Scan for the cell matching the given text and deliver its (x, y) coordinate at center. 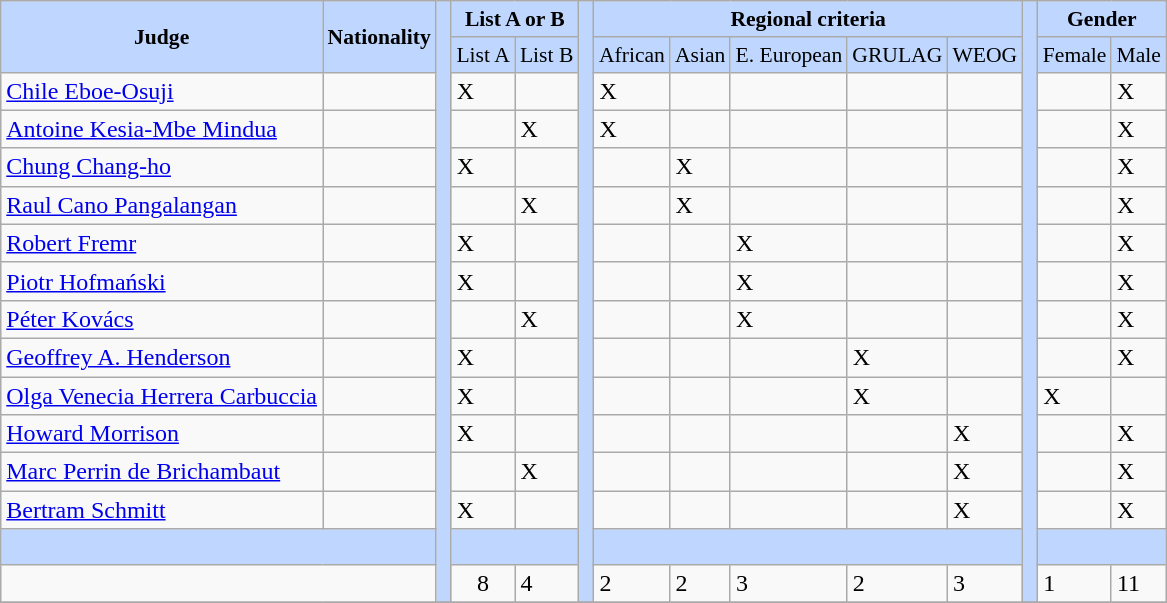
Antoine Kesia-Mbe Mindua (162, 129)
Howard Morrison (162, 434)
Regional criteria (808, 19)
Nationality (380, 36)
Asian (700, 54)
8 (483, 583)
Olga Venecia Herrera Carbuccia (162, 395)
Female (1075, 54)
4 (547, 583)
Chile Eboe-Osuji (162, 91)
WEOG (984, 54)
Judge (162, 36)
Male (1138, 54)
Piotr Hofmański (162, 281)
List B (547, 54)
List A (483, 54)
1 (1075, 583)
Bertram Schmitt (162, 510)
Geoffrey A. Henderson (162, 357)
Robert Fremr (162, 243)
E. European (788, 54)
Marc Perrin de Brichambaut (162, 472)
GRULAG (897, 54)
11 (1138, 583)
African (632, 54)
Chung Chang-ho (162, 167)
Péter Kovács (162, 319)
List A or B (514, 19)
Gender (1102, 19)
Raul Cano Pangalangan (162, 205)
